Extract the [X, Y] coordinate from the center of the cell holding the provided text.  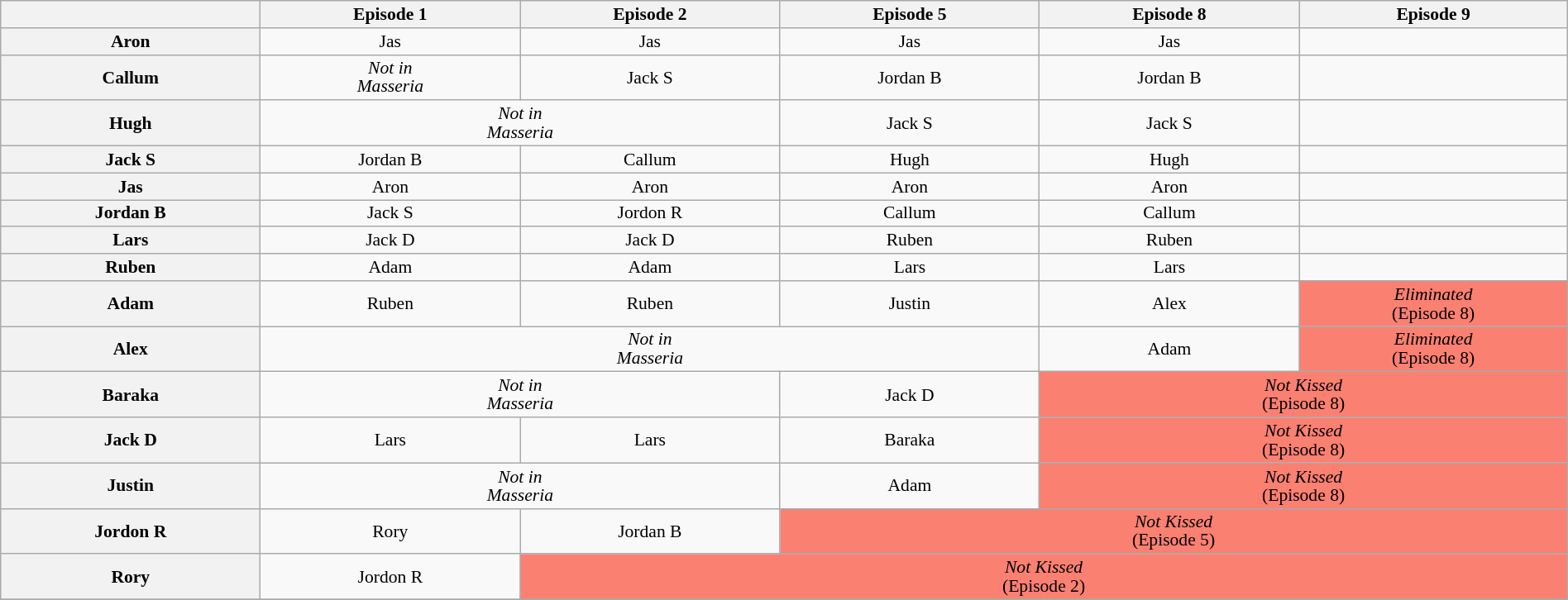
Episode 9 [1433, 15]
Not Kissed (Episode 2) [1044, 577]
Episode 1 [390, 15]
Episode 5 [910, 15]
Not Kissed (Episode 5) [1174, 531]
Episode 8 [1169, 15]
Episode 2 [650, 15]
